Return the (X, Y) coordinate for the center point of the cell that contains the specified text.  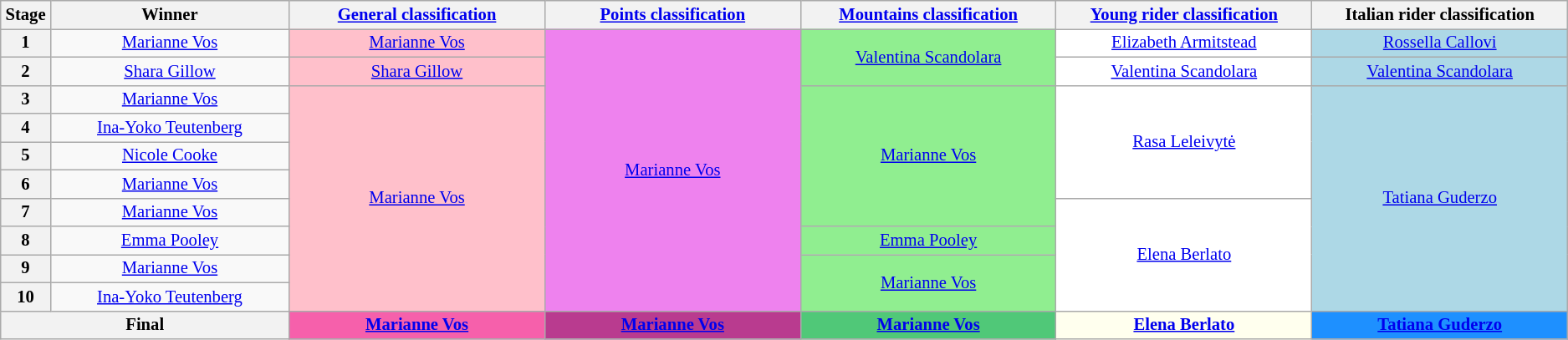
Rasa Leleivytė (1184, 142)
2 (26, 71)
4 (26, 128)
6 (26, 184)
10 (26, 297)
Mountains classification (928, 14)
Rossella Callovi (1440, 43)
7 (26, 212)
3 (26, 99)
Elizabeth Armitstead (1184, 43)
Winner (169, 14)
8 (26, 240)
General classification (417, 14)
1 (26, 43)
Points classification (672, 14)
Final (146, 325)
Nicole Cooke (169, 155)
Italian rider classification (1440, 14)
9 (26, 268)
Stage (26, 14)
5 (26, 155)
Young rider classification (1184, 14)
